Detect which cell encompasses the target text, then output its [x, y] center coordinate. 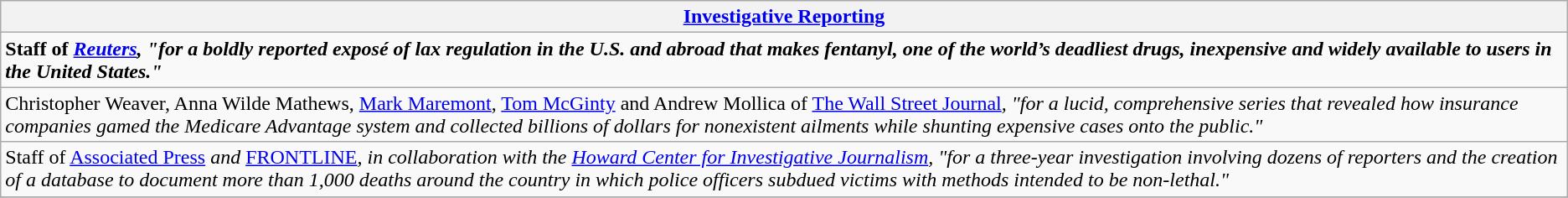
Investigative Reporting [784, 17]
